Determine the (X, Y) coordinate at the center of the cell enclosing the given text.  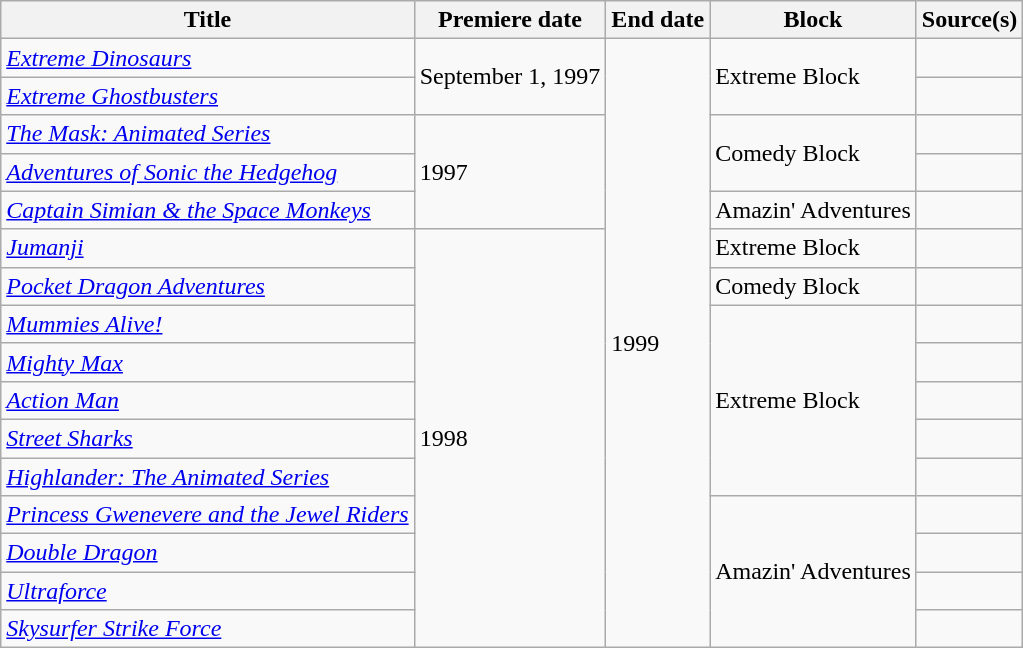
1998 (510, 438)
Adventures of Sonic the Hedgehog (208, 172)
Jumanji (208, 248)
1999 (658, 344)
Mummies Alive! (208, 324)
Extreme Ghostbusters (208, 96)
Skysurfer Strike Force (208, 629)
1997 (510, 172)
Highlander: The Animated Series (208, 477)
Street Sharks (208, 438)
Ultraforce (208, 591)
Premiere date (510, 20)
Extreme Dinosaurs (208, 58)
Title (208, 20)
Princess Gwenevere and the Jewel Riders (208, 515)
The Mask: Animated Series (208, 134)
Action Man (208, 400)
Source(s) (970, 20)
Double Dragon (208, 553)
Block (814, 20)
Captain Simian & the Space Monkeys (208, 210)
September 1, 1997 (510, 77)
Mighty Max (208, 362)
End date (658, 20)
Pocket Dragon Adventures (208, 286)
